Detect which cell encompasses the target text, then output its (x, y) center coordinate. 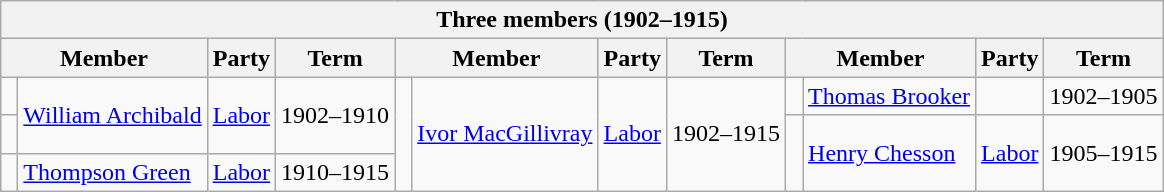
Henry Chesson (890, 153)
Thomas Brooker (890, 96)
Thompson Green (112, 172)
1902–1905 (1104, 96)
1902–1915 (726, 134)
Three members (1902–1915) (582, 20)
1905–1915 (1104, 153)
William Archibald (112, 115)
1902–1910 (336, 115)
Ivor MacGillivray (505, 134)
1910–1915 (336, 172)
